Search for the cell housing the specified text and yield its [X, Y] center coordinate. 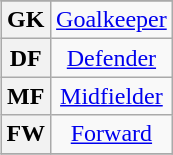
Forward [112, 134]
MF [26, 96]
DF [26, 58]
FW [26, 134]
Midfielder [112, 96]
GK [26, 20]
Goalkeeper [112, 20]
Defender [112, 58]
